Output the [X, Y] coordinate of the center of the cell containing the given text.  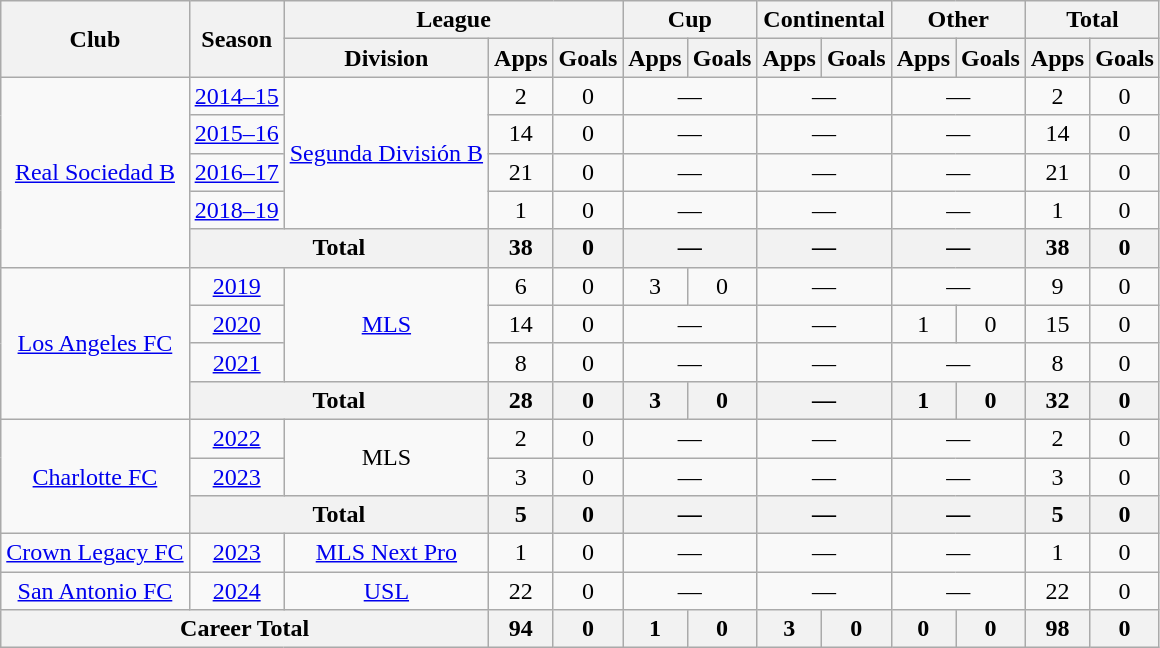
2015–16 [236, 134]
2014–15 [236, 96]
MLS Next Pro [386, 553]
2022 [236, 438]
9 [1057, 286]
15 [1057, 324]
32 [1057, 400]
2018–19 [236, 210]
Career Total [245, 629]
28 [521, 400]
2024 [236, 591]
Crown Legacy FC [95, 553]
San Antonio FC [95, 591]
USL [386, 591]
League [454, 20]
2019 [236, 286]
Continental [824, 20]
Cup [690, 20]
Club [95, 39]
Division [386, 58]
2016–17 [236, 172]
Segunda División B [386, 153]
Los Angeles FC [95, 343]
Charlotte FC [95, 476]
6 [521, 286]
2020 [236, 324]
94 [521, 629]
98 [1057, 629]
Season [236, 39]
Real Sociedad B [95, 172]
Other [958, 20]
2021 [236, 362]
